Pinpoint the cell where the given text exists, returning its [x, y] midpoint coordinate. 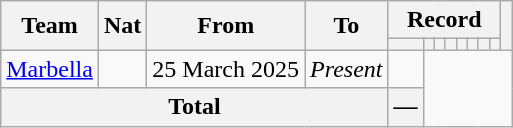
To [346, 26]
Record [444, 20]
25 March 2025 [226, 69]
— [406, 107]
From [226, 26]
Nat [122, 26]
Team [50, 26]
Present [346, 69]
Total [194, 107]
Marbella [50, 69]
